For the text-containing cell, return its midpoint in (x, y) coordinate format. 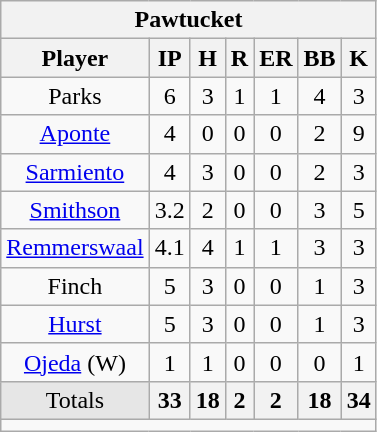
Player (75, 58)
33 (170, 400)
4.1 (170, 248)
Hurst (75, 324)
R (239, 58)
Remmerswaal (75, 248)
Pawtucket (188, 20)
9 (358, 134)
Finch (75, 286)
BB (320, 58)
6 (170, 96)
Parks (75, 96)
Totals (75, 400)
Sarmiento (75, 172)
K (358, 58)
H (208, 58)
IP (170, 58)
Smithson (75, 210)
Ojeda (W) (75, 362)
Aponte (75, 134)
ER (276, 58)
34 (358, 400)
3.2 (170, 210)
